Extract the (X, Y) coordinate from the center of the cell holding the provided text.  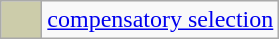
compensatory selection (160, 20)
